Search for the cell housing the specified text and yield its [x, y] center coordinate. 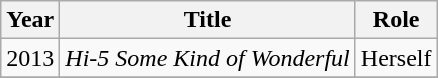
Title [208, 20]
Role [396, 20]
Herself [396, 58]
Year [30, 20]
2013 [30, 58]
Hi-5 Some Kind of Wonderful [208, 58]
